Locate the cell with the specified text and output its (X, Y) center coordinate. 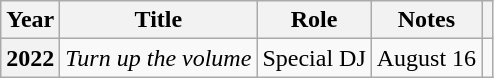
2022 (30, 58)
August 16 (426, 58)
Special DJ (314, 58)
Year (30, 20)
Turn up the volume (158, 58)
Title (158, 20)
Notes (426, 20)
Role (314, 20)
